From the cell containing the given text, extract its center point as [X, Y] coordinate. 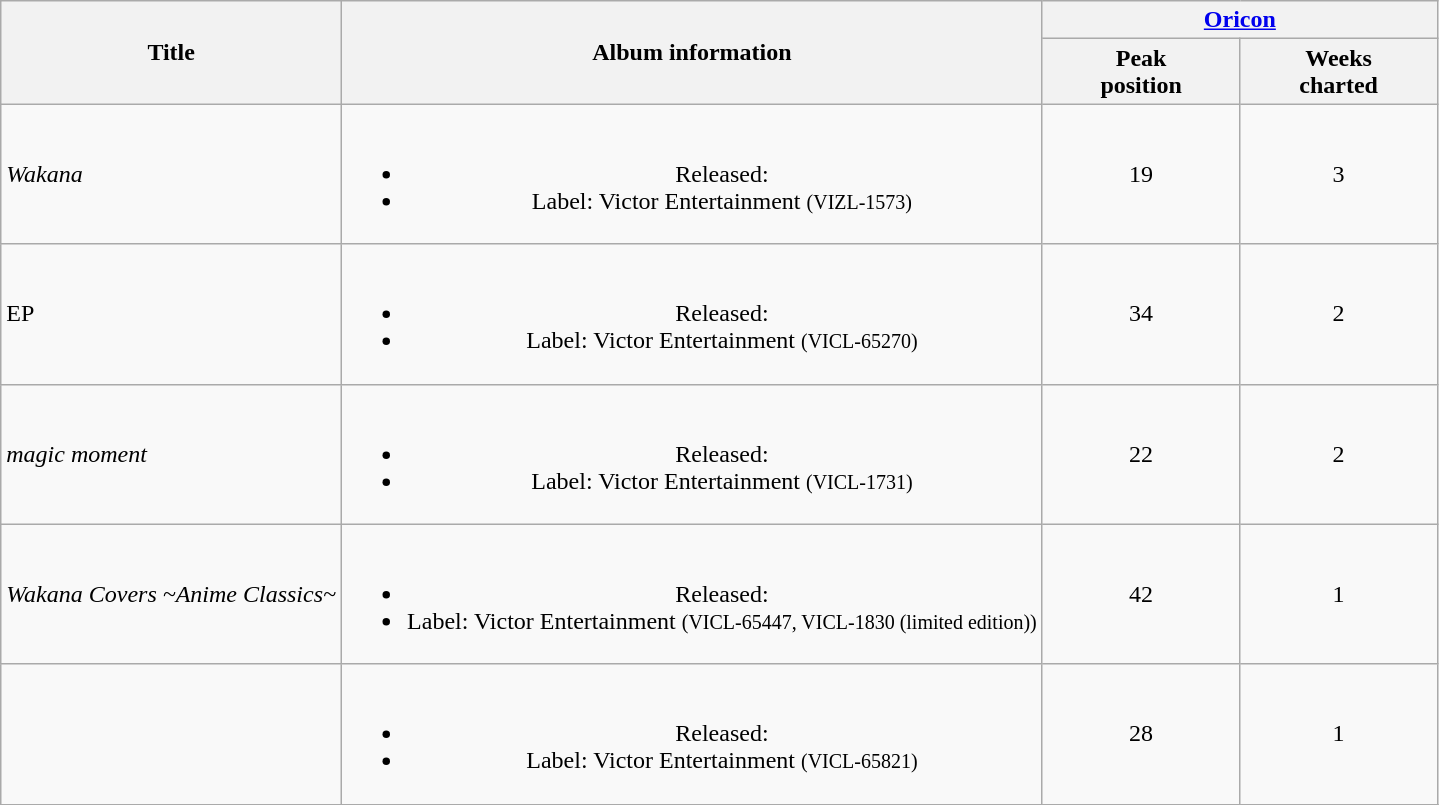
magic moment [172, 454]
28 [1141, 734]
34 [1141, 314]
Wakana Covers ~Anime Classics~ [172, 594]
Released: Label: Victor Entertainment (VICL-65447, VICL-1830 (limited edition)) [692, 594]
Oricon [1240, 20]
Wakana [172, 174]
Peakposition [1141, 72]
Released: Label: Victor Entertainment (VIZL-1573) [692, 174]
EP [172, 314]
Weeks charted [1339, 72]
Released: Label: Victor Entertainment (VICL-1731) [692, 454]
Album information [692, 52]
Title [172, 52]
19 [1141, 174]
22 [1141, 454]
Released: Label: Victor Entertainment (VICL-65821) [692, 734]
Released: Label: Victor Entertainment (VICL-65270) [692, 314]
42 [1141, 594]
3 [1339, 174]
